Return the (X, Y) coordinate for the center point of the cell that contains the specified text.  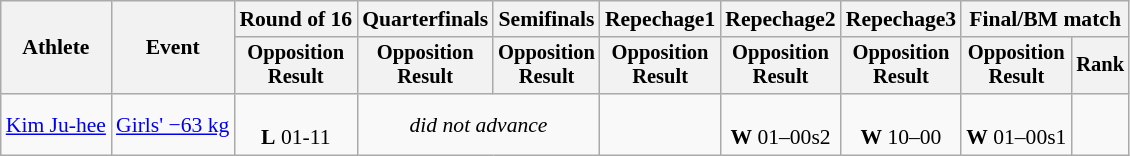
Final/BM match (1045, 19)
Athlete (56, 48)
W 10–00 (901, 124)
Rank (1100, 66)
L 01-11 (296, 124)
Kim Ju-hee (56, 124)
Event (172, 48)
Girls' −63 kg (172, 124)
Semifinals (546, 19)
Repechage1 (660, 19)
Repechage2 (780, 19)
W 01–00s1 (1016, 124)
Round of 16 (296, 19)
W 01–00s2 (780, 124)
did not advance (478, 124)
Repechage3 (901, 19)
Quarterfinals (425, 19)
